Return [X, Y] of the center of cell containing provided text 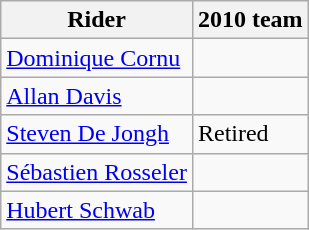
Retired [250, 134]
2010 team [250, 20]
Rider [97, 20]
Steven De Jongh [97, 134]
Hubert Schwab [97, 210]
Sébastien Rosseler [97, 172]
Dominique Cornu [97, 58]
Allan Davis [97, 96]
